Find where the given text appears and provide that cell's center as (x, y) coordinate. 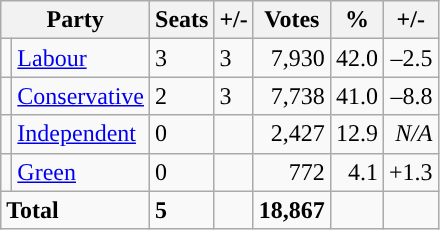
2,427 (292, 134)
18,867 (292, 210)
772 (292, 172)
41.0 (356, 96)
Independent (81, 134)
7,738 (292, 96)
% (356, 20)
+1.3 (410, 172)
Party (76, 20)
Labour (81, 58)
5 (182, 210)
Green (81, 172)
12.9 (356, 134)
Total (76, 210)
Seats (182, 20)
N/A (410, 134)
–2.5 (410, 58)
–8.8 (410, 96)
4.1 (356, 172)
2 (182, 96)
Votes (292, 20)
7,930 (292, 58)
Conservative (81, 96)
42.0 (356, 58)
